Pinpoint the cell where the given text exists, returning its [x, y] midpoint coordinate. 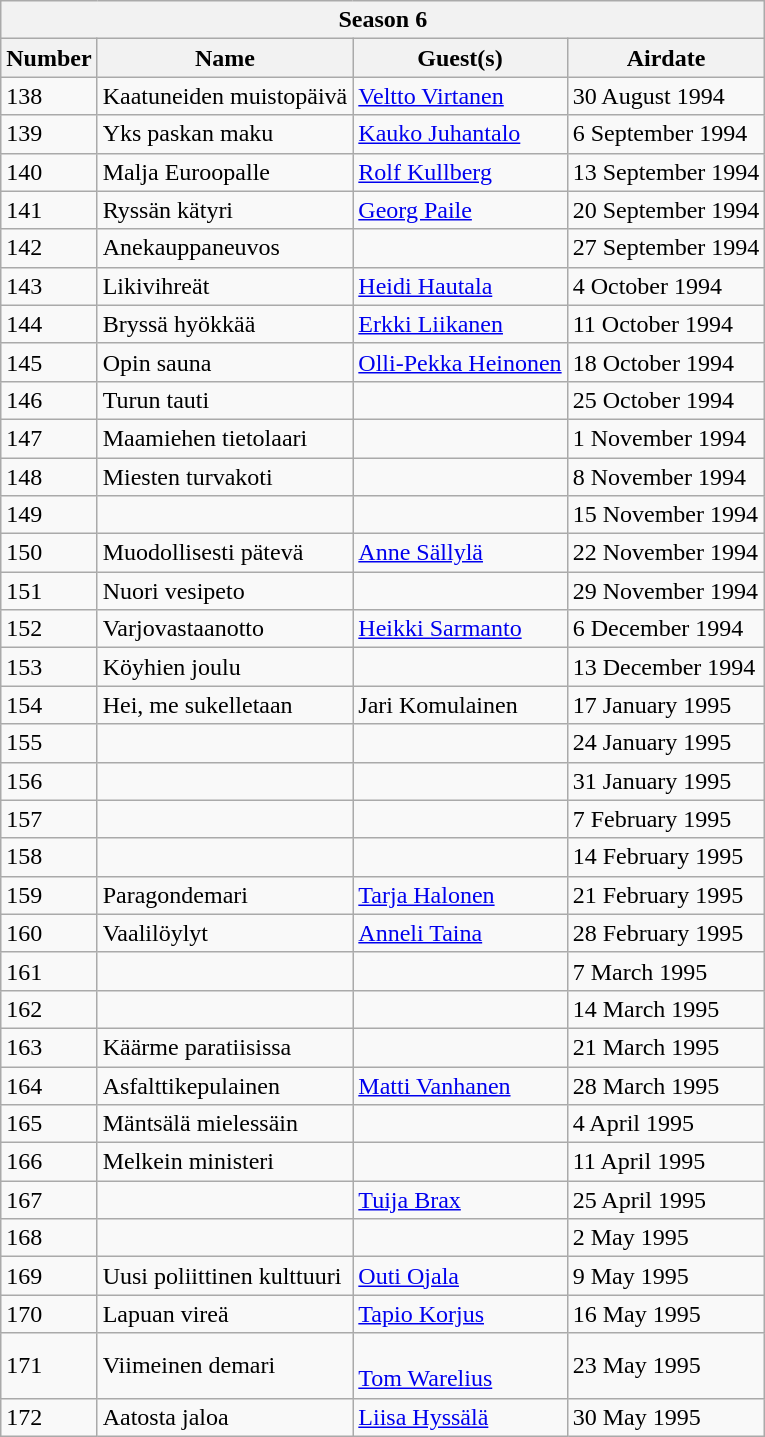
Rolf Kullberg [460, 172]
156 [49, 781]
27 September 1994 [666, 248]
148 [49, 477]
Kaatuneiden muistopäivä [225, 96]
1 November 1994 [666, 438]
Asfalttikepulainen [225, 1085]
Ryssän kätyri [225, 210]
165 [49, 1124]
140 [49, 172]
153 [49, 667]
Anekauppaneuvos [225, 248]
139 [49, 134]
Airdate [666, 58]
Anneli Taina [460, 933]
147 [49, 438]
21 February 1995 [666, 895]
30 May 1995 [666, 1417]
151 [49, 591]
138 [49, 96]
Heikki Sarmanto [460, 629]
Maamiehen tietolaari [225, 438]
Viimeinen demari [225, 1366]
Muodollisesti pätevä [225, 553]
Hei, me sukelletaan [225, 705]
Likivihreät [225, 286]
11 April 1995 [666, 1162]
6 September 1994 [666, 134]
Vaalilöylyt [225, 933]
Number [49, 58]
7 February 1995 [666, 819]
169 [49, 1276]
Liisa Hyssälä [460, 1417]
160 [49, 933]
157 [49, 819]
158 [49, 857]
170 [49, 1314]
Matti Vanhanen [460, 1085]
Tom Warelius [460, 1366]
166 [49, 1162]
30 August 1994 [666, 96]
Yks paskan maku [225, 134]
16 May 1995 [666, 1314]
Kauko Juhantalo [460, 134]
Bryssä hyökkää [225, 324]
Tapio Korjus [460, 1314]
24 January 1995 [666, 743]
7 March 1995 [666, 971]
13 September 1994 [666, 172]
9 May 1995 [666, 1276]
23 May 1995 [666, 1366]
Guest(s) [460, 58]
25 April 1995 [666, 1200]
Tuija Brax [460, 1200]
146 [49, 400]
142 [49, 248]
159 [49, 895]
145 [49, 362]
Opin sauna [225, 362]
168 [49, 1238]
21 March 1995 [666, 1047]
Melkein ministeri [225, 1162]
155 [49, 743]
Outi Ojala [460, 1276]
Uusi poliittinen kulttuuri [225, 1276]
163 [49, 1047]
25 October 1994 [666, 400]
14 March 1995 [666, 1009]
Georg Paile [460, 210]
141 [49, 210]
28 February 1995 [666, 933]
Turun tauti [225, 400]
Tarja Halonen [460, 895]
2 May 1995 [666, 1238]
149 [49, 515]
11 October 1994 [666, 324]
4 April 1995 [666, 1124]
13 December 1994 [666, 667]
150 [49, 553]
Veltto Virtanen [460, 96]
Olli-Pekka Heinonen [460, 362]
Miesten turvakoti [225, 477]
28 March 1995 [666, 1085]
Mäntsälä mielessäin [225, 1124]
Malja Euroopalle [225, 172]
161 [49, 971]
Name [225, 58]
8 November 1994 [666, 477]
14 February 1995 [666, 857]
4 October 1994 [666, 286]
17 January 1995 [666, 705]
29 November 1994 [666, 591]
154 [49, 705]
Käärme paratiisissa [225, 1047]
Lapuan vireä [225, 1314]
167 [49, 1200]
Nuori vesipeto [225, 591]
Varjovastaanotto [225, 629]
18 October 1994 [666, 362]
Paragondemari [225, 895]
31 January 1995 [666, 781]
172 [49, 1417]
Aatosta jaloa [225, 1417]
143 [49, 286]
144 [49, 324]
Jari Komulainen [460, 705]
6 December 1994 [666, 629]
Köyhien joulu [225, 667]
15 November 1994 [666, 515]
Erkki Liikanen [460, 324]
164 [49, 1085]
22 November 1994 [666, 553]
Season 6 [383, 20]
162 [49, 1009]
Heidi Hautala [460, 286]
152 [49, 629]
20 September 1994 [666, 210]
Anne Sällylä [460, 553]
171 [49, 1366]
